Search for the cell housing the specified text and yield its (x, y) center coordinate. 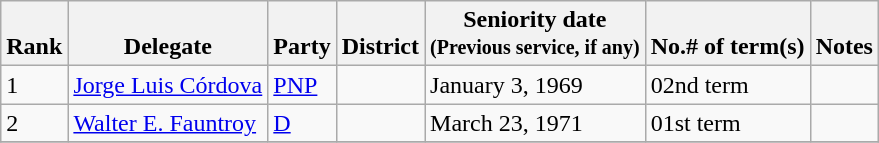
Seniority date(Previous service, if any) (536, 34)
D (302, 123)
Rank (34, 34)
2 (34, 123)
02nd term (728, 85)
1 (34, 85)
Delegate (168, 34)
Party (302, 34)
Notes (844, 34)
No.# of term(s) (728, 34)
Walter E. Fauntroy (168, 123)
March 23, 1971 (536, 123)
January 3, 1969 (536, 85)
PNP (302, 85)
District (380, 34)
01st term (728, 123)
Jorge Luis Córdova (168, 85)
